Output the (x, y) coordinate of the center of the cell containing the given text.  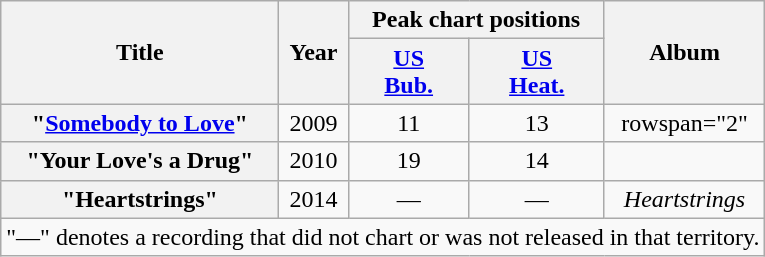
2014 (314, 199)
2010 (314, 161)
"Somebody to Love" (140, 123)
Heartstrings (684, 199)
13 (536, 123)
USBub. (408, 72)
2009 (314, 123)
11 (408, 123)
USHeat. (536, 72)
"Your Love's a Drug" (140, 161)
19 (408, 161)
Album (684, 52)
Year (314, 52)
rowspan="2" (684, 123)
Peak chart positions (476, 20)
Title (140, 52)
"Heartstrings" (140, 199)
"—" denotes a recording that did not chart or was not released in that territory. (383, 237)
14 (536, 161)
